Extract the [x, y] coordinate from the center of the cell holding the provided text.  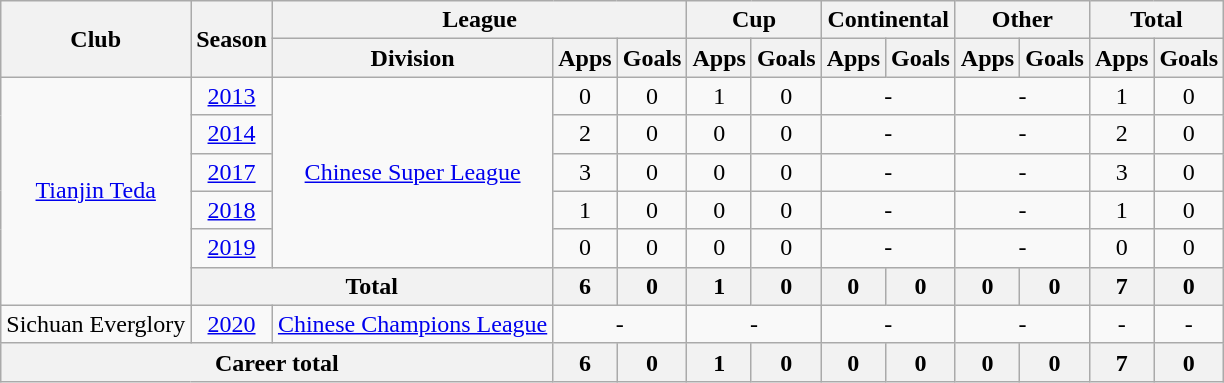
Sichuan Everglory [96, 324]
Other [1022, 20]
2019 [232, 248]
Cup [754, 20]
Division [412, 58]
2017 [232, 172]
Chinese Champions League [412, 324]
2013 [232, 96]
Career total [277, 362]
League [480, 20]
2020 [232, 324]
Season [232, 39]
Club [96, 39]
Tianjin Teda [96, 191]
Continental [888, 20]
Chinese Super League [412, 172]
2014 [232, 134]
2018 [232, 210]
